From the cell containing the given text, extract its center point as [x, y] coordinate. 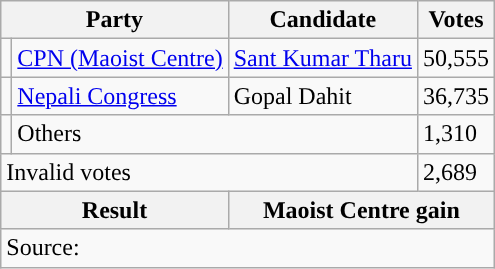
Maoist Centre gain [361, 210]
Source: [248, 248]
Candidate [322, 20]
Votes [456, 20]
Result [114, 210]
36,735 [456, 96]
Invalid votes [210, 172]
2,689 [456, 172]
1,310 [456, 134]
Sant Kumar Tharu [322, 58]
Party [114, 20]
Nepali Congress [120, 96]
CPN (Maoist Centre) [120, 58]
Others [215, 134]
50,555 [456, 58]
Gopal Dahit [322, 96]
